Locate the cell with the specified text and output its (x, y) center coordinate. 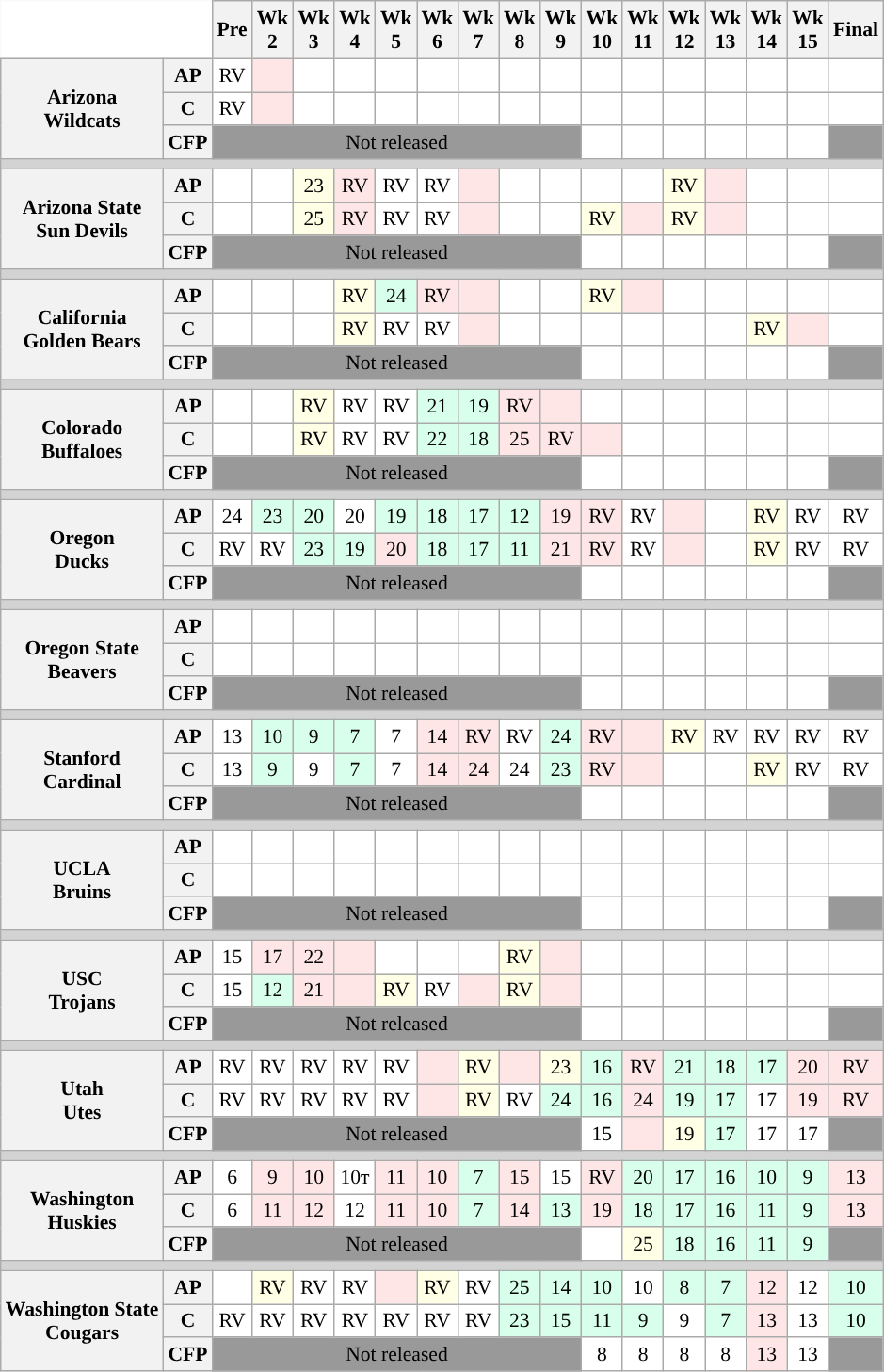
StanfordCardinal (83, 770)
Wk6 (438, 30)
Wk3 (313, 30)
Wk11 (643, 30)
Wk12 (684, 30)
Wk9 (561, 30)
Washington StateCougars (83, 1320)
Wk15 (808, 30)
Wk10 (602, 30)
Wk13 (726, 30)
Wk2 (273, 30)
Wk5 (396, 30)
Pre (233, 30)
Arizona StateSun Devils (83, 218)
Wk7 (478, 30)
Wk14 (766, 30)
UtahUtes (83, 1100)
Final (856, 30)
UCLABruins (83, 880)
ColoradoBuffaloes (83, 439)
OregonDucks (83, 550)
Wk8 (520, 30)
ArizonaWildcats (83, 109)
10т (355, 1177)
Oregon StateBeavers (83, 659)
USCTrojans (83, 991)
WashingtonHuskies (83, 1211)
CaliforniaGolden Bears (83, 330)
Wk4 (355, 30)
